Return [X, Y] of the center of cell containing provided text 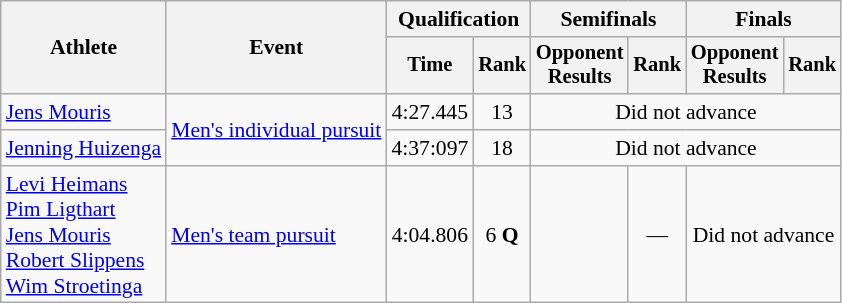
18 [502, 148]
Qualification [458, 19]
Event [276, 48]
Jenning Huizenga [84, 148]
Time [430, 66]
4:37:097 [430, 148]
Jens Mouris [84, 112]
13 [502, 112]
4:27.445 [430, 112]
Athlete [84, 48]
Semifinals [608, 19]
Men's individual pursuit [276, 130]
Finals [764, 19]
